Extract the [X, Y] coordinate from the center of the cell holding the provided text.  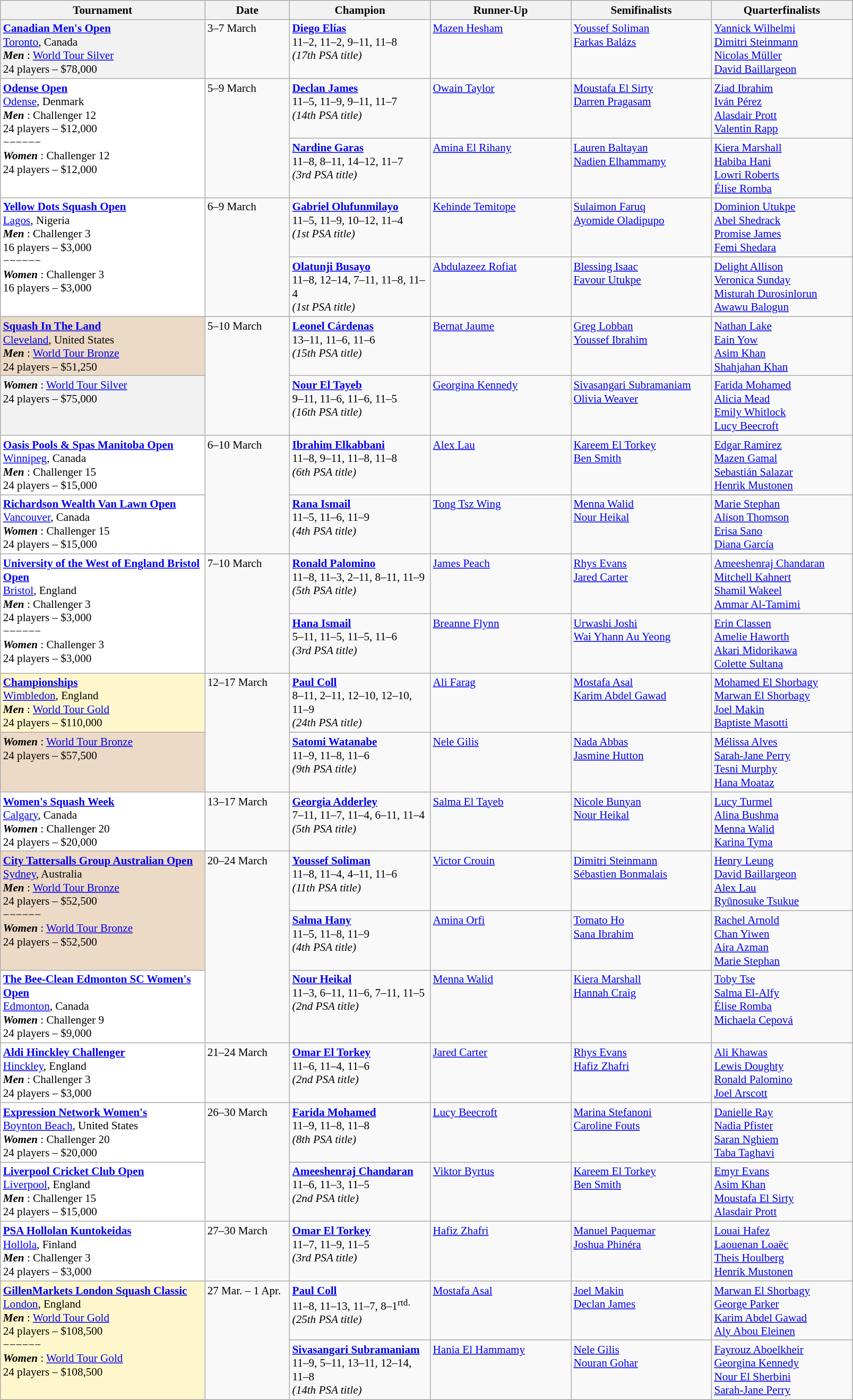
Breanne Flynn [501, 643]
Marie Stephan Alison Thomson Erisa Sano Diana García [781, 525]
Olatunji Busayo11–8, 12–14, 7–11, 11–8, 11–4(1st PSA title) [360, 287]
Blessing Isaac Favour Utukpe [641, 287]
Rachel Arnold Chan Yiwen Aira Azman Marie Stephan [781, 940]
Richardson Wealth Van Lawn Open Vancouver, Canada Women : Challenger 1524 players – $15,000 [103, 525]
Toby Tse Salma El-Alfy Élise Romba Michaela Cepová [781, 1007]
Delight Allison Veronica Sunday Misturah Durosinlorun Awawu Balogun [781, 287]
Amina El Rihany [501, 168]
Champion [360, 10]
Quarterfinalists [781, 10]
6–9 March [247, 257]
Ameeshenraj Chandaran Mitchell Kahnert Shamil Wakeel Ammar Al-Tamimi [781, 584]
Alex Lau [501, 465]
Marwan El Shorbagy George Parker Karim Abdel Gawad Aly Abou Eleinen [781, 1310]
Ali Khawas Lewis Doughty Ronald Palomino Joel Arscott [781, 1073]
Moustafa El Sirty Darren Pragasam [641, 108]
Mostafa Asal Karim Abdel Gawad [641, 703]
Farida Mohamed Alicia Mead Emily Whitlock Lucy Beecroft [781, 406]
7–10 March [247, 614]
Mostafa Asal [501, 1310]
Hania El Hammamy [501, 1370]
Georgina Kennedy [501, 406]
Championships Wimbledon, England Men : World Tour Gold24 players – $110,000 [103, 703]
Lauren Baltayan Nadien Elhammamy [641, 168]
27–30 March [247, 1251]
Erin Classen Amelie Haworth Akari Midorikawa Colette Sultana [781, 643]
Nour El Tayeb9–11, 11–6, 11–6, 11–5(16th PSA title) [360, 406]
Leonel Cárdenas13–11, 11–6, 11–6(15th PSA title) [360, 346]
Women : World Tour Bronze24 players – $57,500 [103, 762]
Expression Network Women's Boynton Beach, United States Women : Challenger 2024 players – $20,000 [103, 1132]
Salma Hany11–5, 11–8, 11–9(4th PSA title) [360, 940]
Runner-Up [501, 10]
Farida Mohamed11–9, 11–8, 11–8(8th PSA title) [360, 1132]
Rana Ismail11–5, 11–6, 11–9(4th PSA title) [360, 525]
Hafiz Zhafri [501, 1251]
13–17 March [247, 821]
Semifinalists [641, 10]
5–9 March [247, 138]
Ibrahim Elkabbani11–8, 9–11, 11–8, 11–8(6th PSA title) [360, 465]
Paul Coll8–11, 2–11, 12–10, 12–10, 11–9(24th PSA title) [360, 703]
Yellow Dots Squash Open Lagos, Nigeria Men : Challenger 316 players – $3,000−−−−−− Women : Challenger 316 players – $3,000 [103, 257]
Liverpool Cricket Club Open Liverpool, England Men : Challenger 1524 players – $15,000 [103, 1192]
Manuel Paquemar Joshua Phinéra [641, 1251]
Rhys Evans Hafiz Zhafri [641, 1073]
Nicole Bunyan Nour Heikal [641, 821]
Nardine Garas11–8, 8–11, 14–12, 11–7(3rd PSA title) [360, 168]
Rhys Evans Jared Carter [641, 584]
Lucy Turmel Alina Bushma Menna Walid Karina Tyma [781, 821]
Urwashi Joshi Wai Yhann Au Yeong [641, 643]
Odense Open Odense, Denmark Men : Challenger 1224 players – $12,000−−−−−− Women : Challenger 1224 players – $12,000 [103, 138]
Omar El Torkey11–6, 11–4, 11–6(2nd PSA title) [360, 1073]
James Peach [501, 584]
Jared Carter [501, 1073]
12–17 March [247, 733]
Abdulazeez Rofiat [501, 287]
Tournament [103, 10]
Canadian Men's Open Toronto, Canada Men : World Tour Silver24 players – $78,000 [103, 49]
Nele Gilis [501, 762]
Omar El Torkey11–7, 11–9, 11–5(3rd PSA title) [360, 1251]
Youssef Soliman Farkas Balázs [641, 49]
3–7 March [247, 49]
Louai Hafez Laouenan Loaëc Theis Houlberg Henrik Mustonen [781, 1251]
Ziad Ibrahim Iván Pérez Alasdair Prott Valentin Rapp [781, 108]
Yannick Wilhelmi Dimitri Steinmann Nicolas Müller David Baillargeon [781, 49]
Gabriel Olufunmilayo11–5, 11–9, 10–12, 11–4(1st PSA title) [360, 227]
Salma El Tayeb [501, 821]
GillenMarkets London Squash Classic London, England Men : World Tour Gold24 players – $108,500−−−−−− Women : World Tour Gold24 players – $108,500 [103, 1340]
Mazen Hesham [501, 49]
Henry Leung David Baillargeon Alex Lau Ryūnosuke Tsukue [781, 881]
The Bee-Clean Edmonton SC Women's Open Edmonton, Canada Women : Challenger 924 players – $9,000 [103, 1007]
Owain Taylor [501, 108]
Fayrouz Aboelkheir Georgina Kennedy Nour El Sherbini Sarah-Jane Perry [781, 1370]
Joel Makin Declan James [641, 1310]
Sivasangari Subramaniam Olivia Weaver [641, 406]
Emyr Evans Asim Khan Moustafa El Sirty Alasdair Prott [781, 1192]
PSA Hollolan Kuntokeidas Hollola, Finland Men : Challenger 324 players – $3,000 [103, 1251]
Nada Abbas Jasmine Hutton [641, 762]
Women : World Tour Silver24 players – $75,000 [103, 406]
Dominion Utukpe Abel Shedrack Promise James Femi Shedara [781, 227]
5–10 March [247, 376]
Tong Tsz Wing [501, 525]
Victor Crouin [501, 881]
Sivasangari Subramaniam11–9, 5–11, 13–11, 12–14, 11–8(14th PSA title) [360, 1370]
Ali Farag [501, 703]
Marina Stefanoni Caroline Fouts [641, 1132]
Nour Heikal11–3, 6–11, 11–6, 7–11, 11–5(2nd PSA title) [360, 1007]
Youssef Soliman11–8, 11–4, 4–11, 11–6(11th PSA title) [360, 881]
Kehinde Temitope [501, 227]
20–24 March [247, 947]
Oasis Pools & Spas Manitoba Open Winnipeg, Canada Men : Challenger 1524 players – $15,000 [103, 465]
Edgar Ramírez Mazen Gamal Sebastián Salazar Henrik Mustonen [781, 465]
Menna Walid Nour Heikal [641, 525]
Women's Squash Week Calgary, Canada Women : Challenger 2024 players – $20,000 [103, 821]
University of the West of England Bristol Open Bristol, England Men : Challenger 324 players – $3,000−−−−−− Women : Challenger 324 players – $3,000 [103, 614]
Hana Ismail5–11, 11–5, 11–5, 11–6(3rd PSA title) [360, 643]
Mohamed El Shorbagy Marwan El Shorbagy Joel Makin Baptiste Masotti [781, 703]
Nathan Lake Eain Yow Asim Khan Shahjahan Khan [781, 346]
27 Mar. – 1 Apr. [247, 1340]
Georgia Adderley7–11, 11–7, 11–4, 6–11, 11–4(5th PSA title) [360, 821]
Bernat Jaume [501, 346]
Dimitri Steinmann Sébastien Bonmalais [641, 881]
Aldi Hinckley Challenger Hinckley, England Men : Challenger 324 players – $3,000 [103, 1073]
Amina Orfi [501, 940]
Squash In The Land Cleveland, United States Men : World Tour Bronze24 players – $51,250 [103, 346]
Satomi Watanabe11–9, 11–8, 11–6(9th PSA title) [360, 762]
6–10 March [247, 495]
Kiera Marshall Hannah Craig [641, 1007]
Mélissa Alves Sarah-Jane Perry Tesni Murphy Hana Moataz [781, 762]
Ronald Palomino11–8, 11–3, 2–11, 8–11, 11–9(5th PSA title) [360, 584]
Date [247, 10]
Greg Lobban Youssef Ibrahim [641, 346]
Sulaimon Faruq Ayomide Oladipupo [641, 227]
Diego Elías11–2, 11–2, 9–11, 11–8(17th PSA title) [360, 49]
Nele Gilis Nouran Gohar [641, 1370]
Tomato Ho Sana Ibrahim [641, 940]
Kiera Marshall Habiba Hani Lowri Roberts Élise Romba [781, 168]
Menna Walid [501, 1007]
Viktor Byrtus [501, 1192]
Danielle Ray Nadia Pfister Saran Nghiem Taba Taghavi [781, 1132]
Paul Coll11–8, 11–13, 11–7, 8–1rtd.(25th PSA title) [360, 1310]
Lucy Beecroft [501, 1132]
Ameeshenraj Chandaran11–6, 11–3, 11–5(2nd PSA title) [360, 1192]
26–30 March [247, 1162]
Declan James11–5, 11–9, 9–11, 11–7(14th PSA title) [360, 108]
21–24 March [247, 1073]
